Return the [X, Y] coordinate for the center point of the cell that contains the specified text.  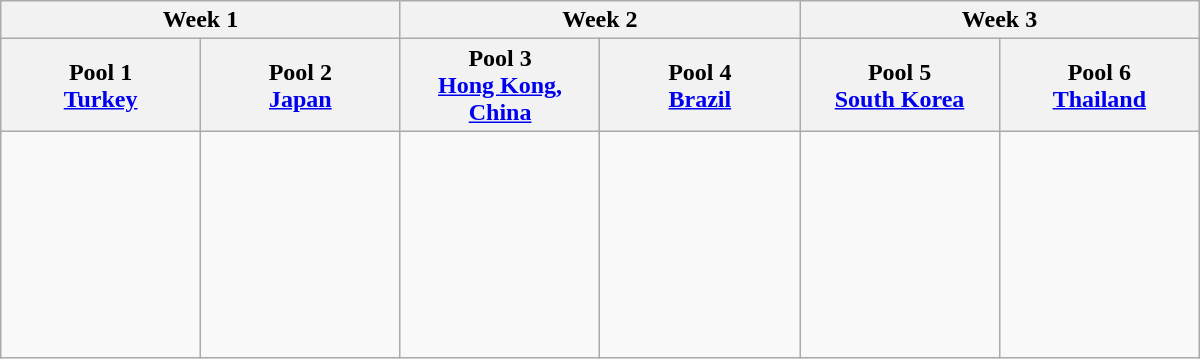
Pool 5South Korea [900, 85]
Pool 2Japan [300, 85]
Pool 4Brazil [700, 85]
Week 2 [600, 20]
Pool 1Turkey [101, 85]
Week 1 [200, 20]
Week 3 [1000, 20]
Pool 3Hong Kong, China [500, 85]
Pool 6Thailand [1099, 85]
